Locate the cell with the specified text and output its [x, y] center coordinate. 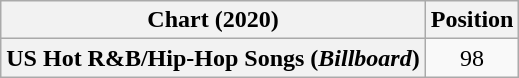
98 [472, 58]
Chart (2020) [213, 20]
US Hot R&B/Hip-Hop Songs (Billboard) [213, 58]
Position [472, 20]
